Return (X, Y) of the center of cell containing provided text 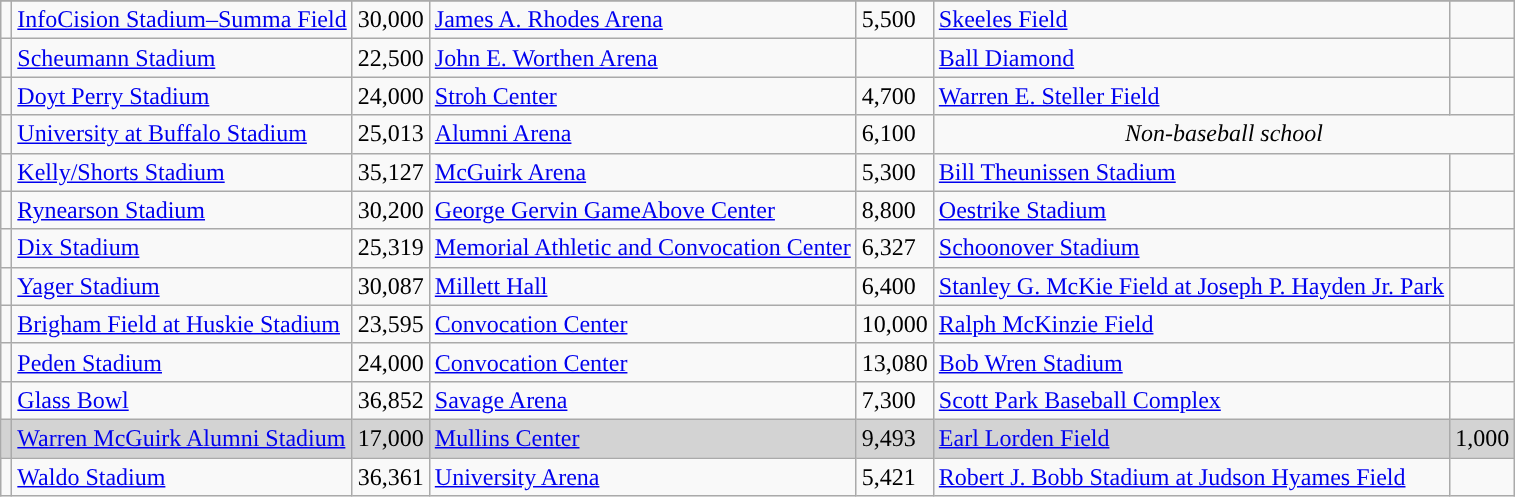
Skeeles Field (1191, 20)
Scheumann Stadium (182, 58)
25,013 (390, 134)
Schoonover Stadium (1191, 248)
10,000 (894, 324)
Waldo Stadium (182, 477)
Ralph McKinzie Field (1191, 324)
Bill Theunissen Stadium (1191, 172)
Warren E. Steller Field (1191, 96)
6,400 (894, 286)
30,000 (390, 20)
22,500 (390, 58)
36,361 (390, 477)
4,700 (894, 96)
30,200 (390, 210)
7,300 (894, 400)
Non-baseball school (1224, 134)
Memorial Athletic and Convocation Center (642, 248)
Earl Lorden Field (1191, 438)
13,080 (894, 362)
6,327 (894, 248)
5,300 (894, 172)
James A. Rhodes Arena (642, 20)
35,127 (390, 172)
Peden Stadium (182, 362)
36,852 (390, 400)
Oestrike Stadium (1191, 210)
Kelly/Shorts Stadium (182, 172)
Mullins Center (642, 438)
Yager Stadium (182, 286)
University at Buffalo Stadium (182, 134)
Robert J. Bobb Stadium at Judson Hyames Field (1191, 477)
Savage Arena (642, 400)
Warren McGuirk Alumni Stadium (182, 438)
17,000 (390, 438)
Brigham Field at Huskie Stadium (182, 324)
8,800 (894, 210)
Scott Park Baseball Complex (1191, 400)
9,493 (894, 438)
30,087 (390, 286)
5,421 (894, 477)
John E. Worthen Arena (642, 58)
Glass Bowl (182, 400)
Alumni Arena (642, 134)
Doyt Perry Stadium (182, 96)
6,100 (894, 134)
Stanley G. McKie Field at Joseph P. Hayden Jr. Park (1191, 286)
Bob Wren Stadium (1191, 362)
George Gervin GameAbove Center (642, 210)
Dix Stadium (182, 248)
Stroh Center (642, 96)
InfoCision Stadium–Summa Field (182, 20)
Rynearson Stadium (182, 210)
McGuirk Arena (642, 172)
University Arena (642, 477)
23,595 (390, 324)
1,000 (1482, 438)
5,500 (894, 20)
Millett Hall (642, 286)
25,319 (390, 248)
Ball Diamond (1191, 58)
